From the cell containing the given text, extract its center point as (x, y) coordinate. 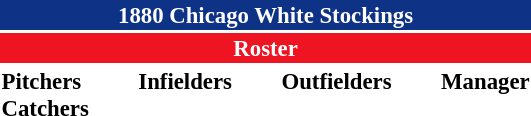
Roster (266, 48)
1880 Chicago White Stockings (266, 15)
